Determine the [x, y] coordinate at the center of the cell enclosing the given text.  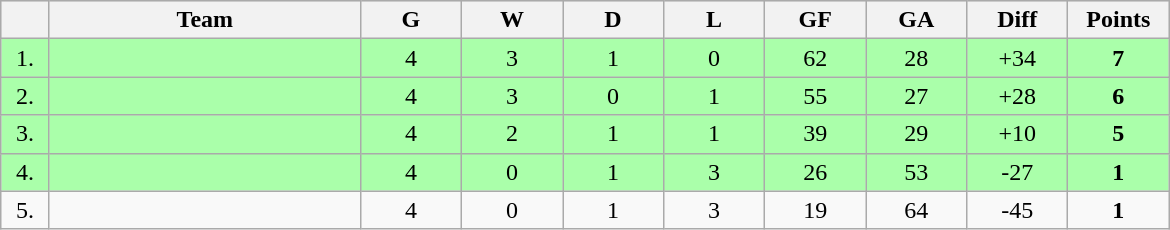
29 [916, 134]
2. [26, 96]
6 [1118, 96]
5 [1118, 134]
-27 [1018, 172]
19 [816, 210]
55 [816, 96]
27 [916, 96]
-45 [1018, 210]
L [714, 20]
GA [916, 20]
7 [1118, 58]
+28 [1018, 96]
GF [816, 20]
W [512, 20]
D [612, 20]
Points [1118, 20]
2 [512, 134]
64 [916, 210]
1. [26, 58]
+34 [1018, 58]
62 [816, 58]
39 [816, 134]
3. [26, 134]
5. [26, 210]
Diff [1018, 20]
+10 [1018, 134]
26 [816, 172]
28 [916, 58]
4. [26, 172]
Team [204, 20]
53 [916, 172]
G [410, 20]
